Extract the (X, Y) coordinate from the center of the cell holding the provided text.  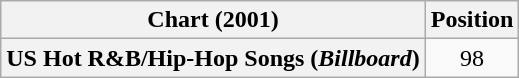
US Hot R&B/Hip-Hop Songs (Billboard) (213, 58)
Chart (2001) (213, 20)
98 (472, 58)
Position (472, 20)
